Scan for the cell matching the given text and deliver its [X, Y] coordinate at center. 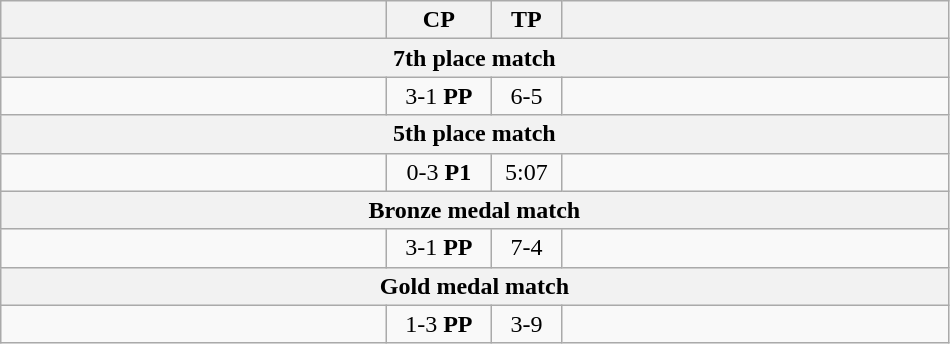
3-9 [526, 324]
7th place match [474, 58]
Gold medal match [474, 286]
0-3 P1 [439, 172]
CP [439, 20]
7-4 [526, 248]
5th place match [474, 134]
1-3 PP [439, 324]
Bronze medal match [474, 210]
5:07 [526, 172]
TP [526, 20]
6-5 [526, 96]
